Return the [X, Y] coordinate for the center point of the cell that contains the specified text.  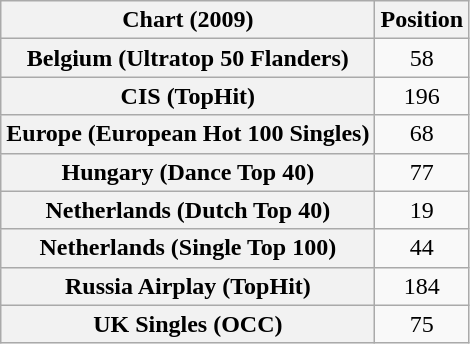
196 [422, 96]
Europe (European Hot 100 Singles) [188, 134]
Netherlands (Single Top 100) [188, 248]
19 [422, 210]
CIS (TopHit) [188, 96]
Netherlands (Dutch Top 40) [188, 210]
44 [422, 248]
184 [422, 286]
Belgium (Ultratop 50 Flanders) [188, 58]
77 [422, 172]
Hungary (Dance Top 40) [188, 172]
58 [422, 58]
Russia Airplay (TopHit) [188, 286]
68 [422, 134]
UK Singles (OCC) [188, 324]
75 [422, 324]
Chart (2009) [188, 20]
Position [422, 20]
